Pinpoint the cell where the given text exists, returning its (X, Y) midpoint coordinate. 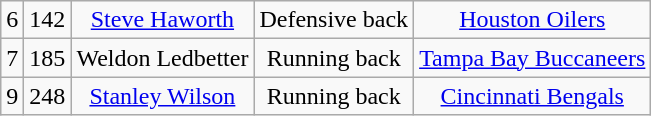
9 (12, 96)
Houston Oilers (532, 20)
248 (48, 96)
Stanley Wilson (162, 96)
Weldon Ledbetter (162, 58)
Steve Haworth (162, 20)
7 (12, 58)
142 (48, 20)
185 (48, 58)
Cincinnati Bengals (532, 96)
Tampa Bay Buccaneers (532, 58)
Defensive back (334, 20)
6 (12, 20)
